Output the [x, y] coordinate of the center of the cell containing the given text.  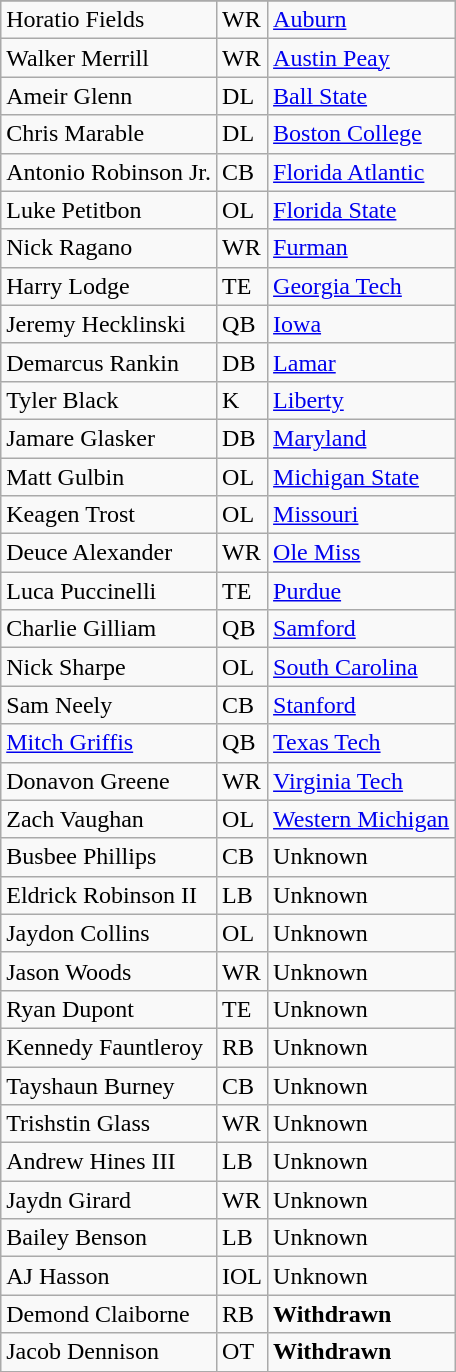
Iowa [362, 324]
Nick Sharpe [109, 667]
Sam Neely [109, 705]
Jaydn Girard [109, 1200]
Jason Woods [109, 971]
Jeremy Hecklinski [109, 324]
Austin Peay [362, 58]
OT [242, 1352]
Nick Ragano [109, 248]
Luke Petitbon [109, 210]
Auburn [362, 20]
Matt Gulbin [109, 477]
Georgia Tech [362, 286]
Eldrick Robinson II [109, 895]
Samford [362, 629]
Furman [362, 248]
Ball State [362, 96]
K [242, 400]
Mitch Griffis [109, 743]
Liberty [362, 400]
Stanford [362, 705]
Virginia Tech [362, 781]
Jamare Glasker [109, 438]
Horatio Fields [109, 20]
Demarcus Rankin [109, 362]
Boston College [362, 134]
Bailey Benson [109, 1238]
IOL [242, 1276]
Ryan Dupont [109, 1009]
Florida State [362, 210]
Maryland [362, 438]
Ole Miss [362, 553]
Texas Tech [362, 743]
Tayshaun Burney [109, 1085]
Tyler Black [109, 400]
AJ Hasson [109, 1276]
Deuce Alexander [109, 553]
Jacob Dennison [109, 1352]
Walker Merrill [109, 58]
Andrew Hines III [109, 1162]
Ameir Glenn [109, 96]
Trishstin Glass [109, 1124]
Michigan State [362, 477]
Missouri [362, 515]
Donavon Greene [109, 781]
Western Michigan [362, 819]
Jaydon Collins [109, 933]
Kennedy Fauntleroy [109, 1047]
Harry Lodge [109, 286]
Luca Puccinelli [109, 591]
Florida Atlantic [362, 172]
Demond Claiborne [109, 1314]
Antonio Robinson Jr. [109, 172]
Purdue [362, 591]
Chris Marable [109, 134]
Keagen Trost [109, 515]
Busbee Phillips [109, 857]
Charlie Gilliam [109, 629]
Lamar [362, 362]
South Carolina [362, 667]
Zach Vaughan [109, 819]
